Find where the given text appears and provide that cell's center as [X, Y] coordinate. 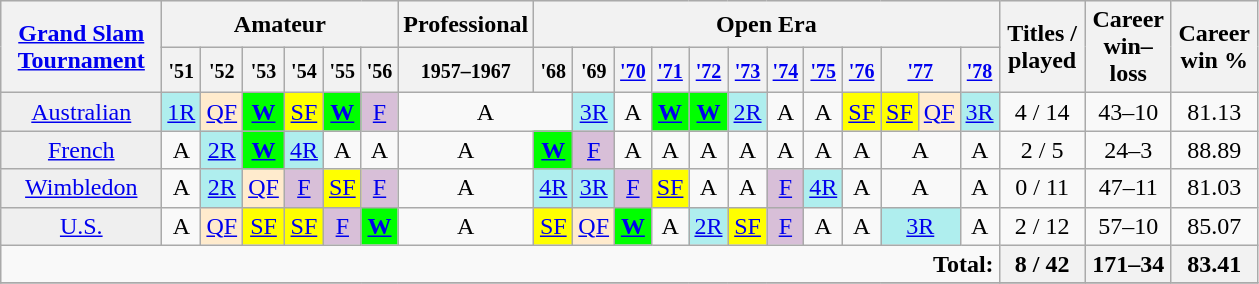
'76 [862, 70]
Amateur [280, 24]
Career win–loss [1128, 47]
1957–1967 [466, 70]
1R [182, 112]
French [82, 150]
Wimbledon [82, 188]
'55 [342, 70]
Grand Slam Tournament [82, 47]
2 / 12 [1042, 226]
57–10 [1128, 226]
'71 [670, 70]
'56 [380, 70]
83.41 [1214, 264]
47–11 [1128, 188]
'70 [634, 70]
Career win % [1214, 47]
'52 [222, 70]
Titles / played [1042, 47]
'75 [824, 70]
88.89 [1214, 150]
'51 [182, 70]
'77 [921, 70]
'53 [264, 70]
0 / 11 [1042, 188]
'72 [708, 70]
'68 [554, 70]
Open Era [766, 24]
85.07 [1214, 226]
Professional [466, 24]
81.03 [1214, 188]
Total: [500, 264]
2 / 5 [1042, 150]
8 / 42 [1042, 264]
24–3 [1128, 150]
'69 [594, 70]
43–10 [1128, 112]
'54 [304, 70]
4 / 14 [1042, 112]
'74 [786, 70]
'73 [748, 70]
U.S. [82, 226]
81.13 [1214, 112]
Australian [82, 112]
171–34 [1128, 264]
'78 [980, 70]
